Extract the (X, Y) coordinate from the center of the cell holding the provided text.  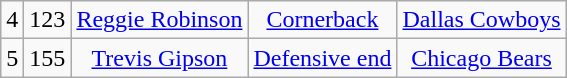
4 (12, 20)
Dallas Cowboys (482, 20)
5 (12, 58)
Cornerback (322, 20)
Reggie Robinson (160, 20)
Trevis Gipson (160, 58)
123 (48, 20)
Defensive end (322, 58)
155 (48, 58)
Chicago Bears (482, 58)
